Search for the cell housing the specified text and yield its (X, Y) center coordinate. 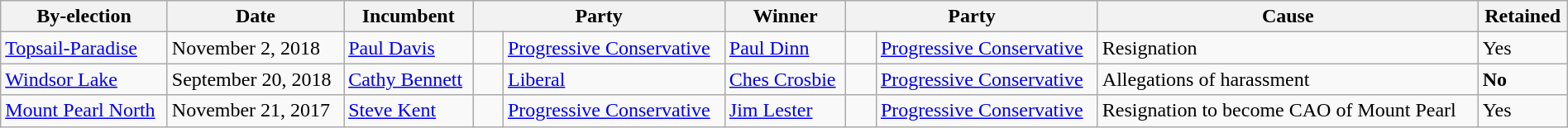
Mount Pearl North (84, 111)
Jim Lester (785, 111)
Cause (1288, 17)
Paul Dinn (785, 48)
Steve Kent (409, 111)
Resignation to become CAO of Mount Pearl (1288, 111)
September 20, 2018 (255, 79)
Incumbent (409, 17)
Paul Davis (409, 48)
November 2, 2018 (255, 48)
Retained (1523, 17)
Cathy Bennett (409, 79)
Winner (785, 17)
Windsor Lake (84, 79)
Allegations of harassment (1288, 79)
No (1523, 79)
By-election (84, 17)
Date (255, 17)
November 21, 2017 (255, 111)
Ches Crosbie (785, 79)
Liberal (614, 79)
Resignation (1288, 48)
Topsail-Paradise (84, 48)
